Search for the cell housing the specified text and yield its (x, y) center coordinate. 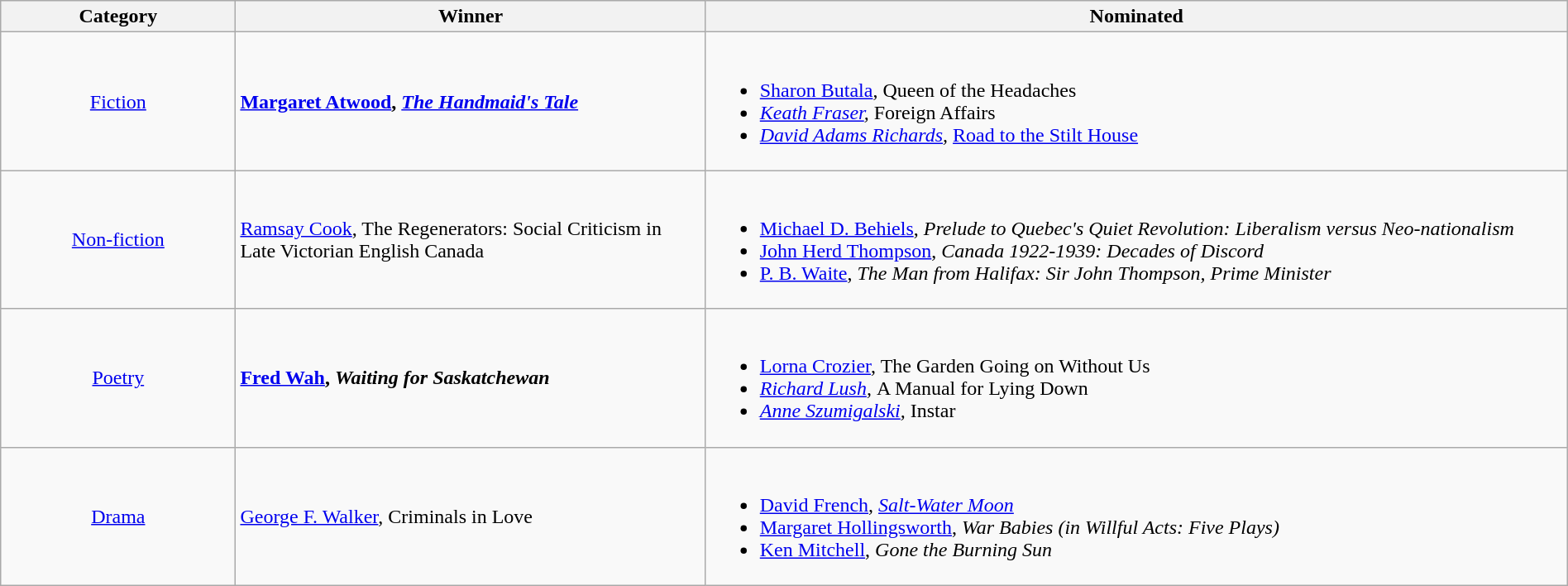
David French, Salt-Water MoonMargaret Hollingsworth, War Babies (in Willful Acts: Five Plays)Ken Mitchell, Gone the Burning Sun (1136, 516)
Drama (118, 516)
Ramsay Cook, The Regenerators: Social Criticism in Late Victorian English Canada (471, 240)
Non-fiction (118, 240)
Poetry (118, 377)
Winner (471, 17)
Sharon Butala, Queen of the HeadachesKeath Fraser, Foreign AffairsDavid Adams Richards, Road to the Stilt House (1136, 101)
Margaret Atwood, The Handmaid's Tale (471, 101)
Category (118, 17)
George F. Walker, Criminals in Love (471, 516)
Fiction (118, 101)
Lorna Crozier, The Garden Going on Without UsRichard Lush, A Manual for Lying DownAnne Szumigalski, Instar (1136, 377)
Fred Wah, Waiting for Saskatchewan (471, 377)
Nominated (1136, 17)
